Detect which cell encompasses the target text, then output its [x, y] center coordinate. 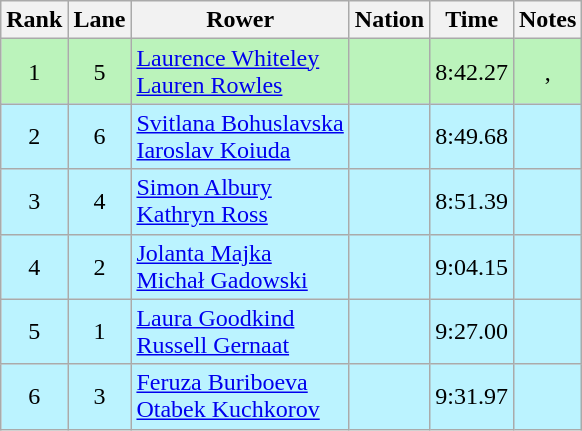
Simon AlburyKathryn Ross [240, 202]
Laurence WhiteleyLauren Rowles [240, 72]
Feruza BuriboevaOtabek Kuchkorov [240, 396]
9:04.15 [472, 266]
8:51.39 [472, 202]
9:27.00 [472, 332]
Jolanta MajkaMichał Gadowski [240, 266]
, [547, 72]
Time [472, 20]
Nation [389, 20]
Rank [34, 20]
8:42.27 [472, 72]
9:31.97 [472, 396]
Notes [547, 20]
8:49.68 [472, 136]
Svitlana BohuslavskaIaroslav Koiuda [240, 136]
Rower [240, 20]
Lane [100, 20]
Laura GoodkindRussell Gernaat [240, 332]
